Pinpoint the cell where the given text exists, returning its (x, y) midpoint coordinate. 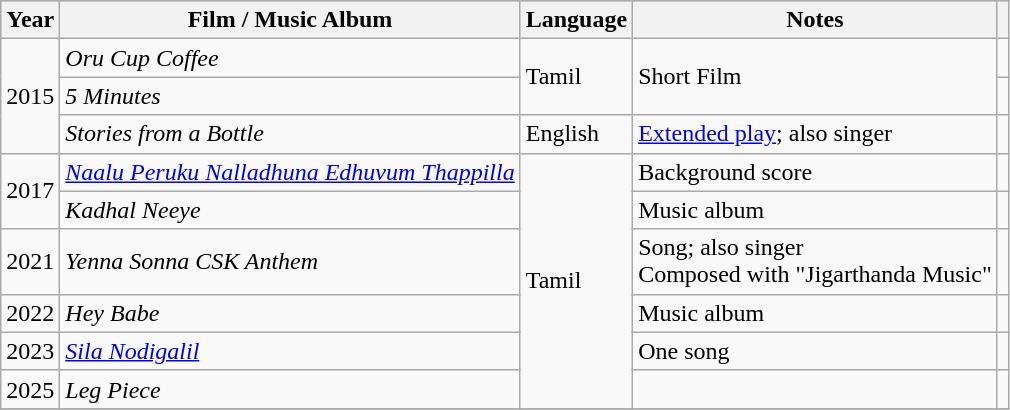
2015 (30, 96)
English (576, 134)
Oru Cup Coffee (290, 58)
Yenna Sonna CSK Anthem (290, 262)
Extended play; also singer (816, 134)
5 Minutes (290, 96)
Background score (816, 172)
2025 (30, 389)
2017 (30, 191)
2021 (30, 262)
Sila Nodigalil (290, 351)
Year (30, 20)
Short Film (816, 77)
Song; also singerComposed with "Jigarthanda Music" (816, 262)
Language (576, 20)
Film / Music Album (290, 20)
Hey Babe (290, 313)
One song (816, 351)
Naalu Peruku Nalladhuna Edhuvum Thappilla (290, 172)
Leg Piece (290, 389)
2023 (30, 351)
Stories from a Bottle (290, 134)
Notes (816, 20)
Kadhal Neeye (290, 210)
2022 (30, 313)
